Pinpoint the cell where the given text exists, returning its (x, y) midpoint coordinate. 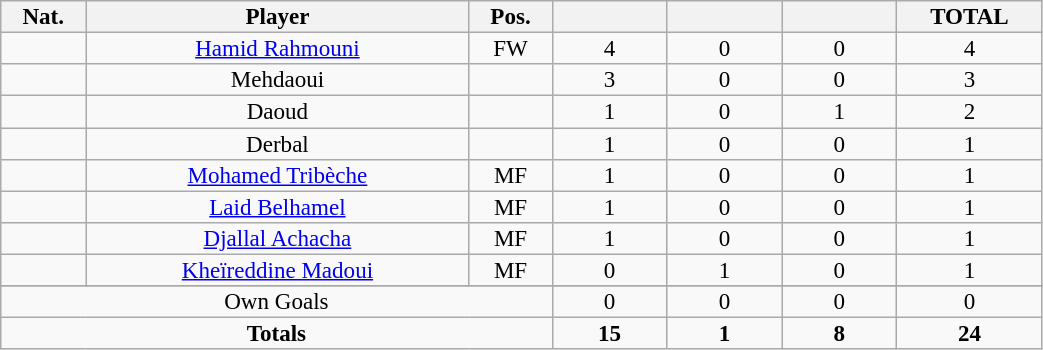
8 (840, 334)
TOTAL (970, 17)
FW (510, 49)
Djallal Achacha (278, 239)
Derbal (278, 144)
15 (610, 334)
Nat. (44, 17)
Daoud (278, 112)
Totals (276, 334)
Kheïreddine Madoui (278, 271)
Mehdaoui (278, 80)
Hamid Rahmouni (278, 49)
Laid Belhamel (278, 207)
Own Goals (276, 302)
Pos. (510, 17)
Player (278, 17)
2 (970, 112)
Mohamed Tribèche (278, 176)
24 (970, 334)
